Extract the [X, Y] coordinate from the center of the cell holding the provided text.  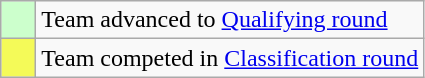
Team competed in Classification round [230, 58]
Team advanced to Qualifying round [230, 20]
